Provide the (X, Y) coordinate of the cell's center where the given text is located.  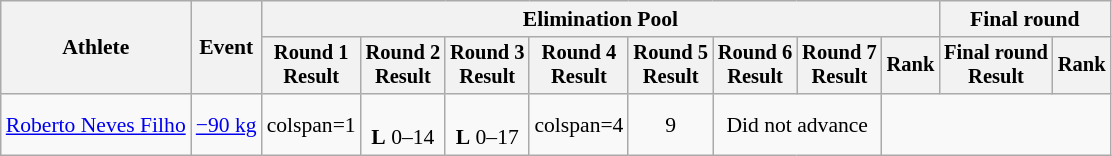
Round 3Result (487, 66)
Round 4Result (578, 66)
Event (226, 48)
−90 kg (226, 124)
Roberto Neves Filho (96, 124)
Athlete (96, 48)
Round 5Result (670, 66)
9 (670, 124)
Round 7Result (839, 66)
L 0–14 (403, 124)
colspan=4 (578, 124)
Elimination Pool (601, 19)
colspan=1 (312, 124)
Final roundResult (996, 66)
Final round (1024, 19)
Round 1Result (312, 66)
Round 2Result (403, 66)
Did not advance (798, 124)
L 0–17 (487, 124)
Round 6Result (755, 66)
